Locate the cell with the specified text and output its [x, y] center coordinate. 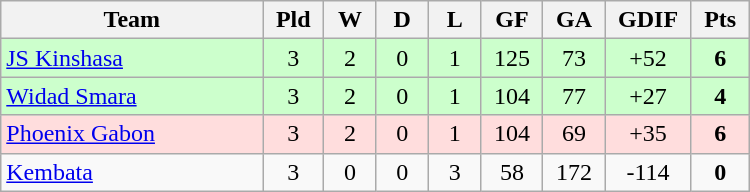
73 [574, 58]
+52 [648, 58]
GA [574, 20]
L [454, 20]
Kembata [132, 172]
-114 [648, 172]
Widad Smara [132, 96]
JS Kinshasa [132, 58]
69 [574, 134]
W [350, 20]
D [402, 20]
+35 [648, 134]
58 [512, 172]
Phoenix Gabon [132, 134]
125 [512, 58]
172 [574, 172]
GDIF [648, 20]
Pld [294, 20]
Pts [720, 20]
77 [574, 96]
Team [132, 20]
GF [512, 20]
+27 [648, 96]
4 [720, 96]
